Output the (x, y) coordinate of the center of the cell containing the given text.  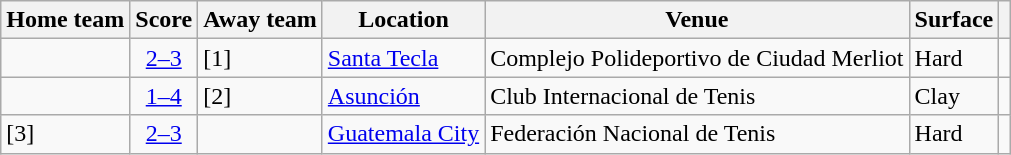
Santa Tecla (403, 58)
Federación Nacional de Tenis (697, 134)
Complejo Polideportivo de Ciudad Merliot (697, 58)
Club Internacional de Tenis (697, 96)
[3] (66, 134)
Surface (954, 20)
Away team (260, 20)
[1] (260, 58)
[2] (260, 96)
1–4 (164, 96)
Asunción (403, 96)
Home team (66, 20)
Venue (697, 20)
Clay (954, 96)
Score (164, 20)
Location (403, 20)
Guatemala City (403, 134)
